Locate the cell with the specified text and output its [X, Y] center coordinate. 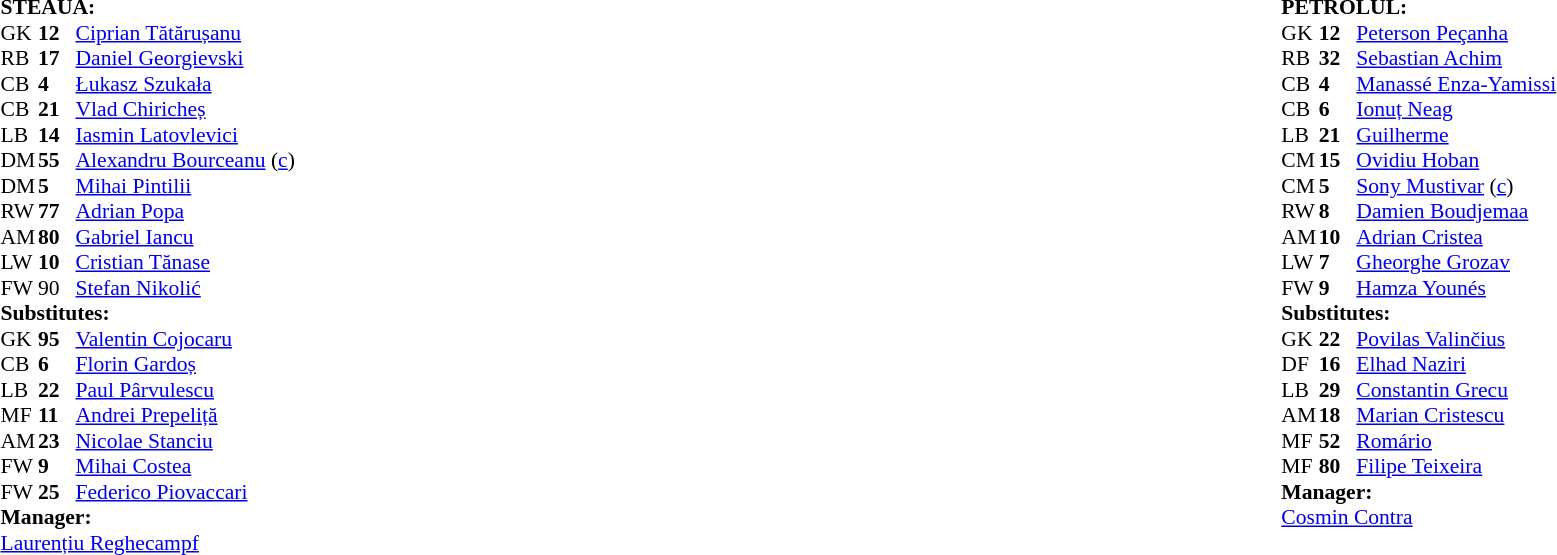
7 [1338, 263]
Mihai Pintilii [186, 186]
16 [1338, 365]
Elhad Naziri [1456, 365]
Daniel Georgievski [186, 59]
Andrei Prepeliță [186, 415]
DF [1300, 365]
Nicolae Stanciu [186, 441]
Gabriel Iancu [186, 237]
Ionuț Neag [1456, 109]
55 [57, 161]
23 [57, 441]
Adrian Popa [186, 211]
18 [1338, 415]
14 [57, 135]
32 [1338, 59]
Manassé Enza-Yamissi [1456, 84]
Adrian Cristea [1456, 237]
Sebastian Achim [1456, 59]
Łukasz Szukała [186, 84]
Filipe Teixeira [1456, 467]
Marian Cristescu [1456, 415]
Paul Pârvulescu [186, 390]
Cristian Tănase [186, 263]
11 [57, 415]
Sony Mustivar (c) [1456, 186]
Mihai Costea [186, 467]
Valentin Cojocaru [186, 339]
Guilherme [1456, 135]
77 [57, 211]
Vlad Chiricheș [186, 109]
Stefan Nikolić [186, 288]
Gheorghe Grozav [1456, 263]
95 [57, 339]
Povilas Valinčius [1456, 339]
Cosmin Contra [1418, 517]
Damien Boudjemaa [1456, 211]
Peterson Peçanha [1456, 33]
90 [57, 288]
Romário [1456, 441]
Ciprian Tătărușanu [186, 33]
Hamza Younés [1456, 288]
Constantin Grecu [1456, 390]
Florin Gardoș [186, 365]
17 [57, 59]
Ovidiu Hoban [1456, 161]
8 [1338, 211]
Alexandru Bourceanu (c) [186, 161]
52 [1338, 441]
Federico Piovaccari [186, 492]
29 [1338, 390]
25 [57, 492]
Iasmin Latovlevici [186, 135]
15 [1338, 161]
